Detect which cell encompasses the target text, then output its [x, y] center coordinate. 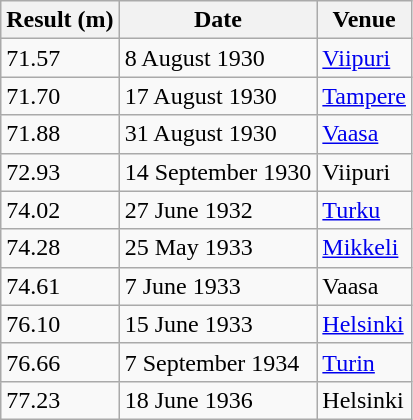
74.61 [60, 286]
15 June 1933 [218, 324]
76.10 [60, 324]
31 August 1930 [218, 134]
71.70 [60, 96]
71.88 [60, 134]
71.57 [60, 58]
14 September 1930 [218, 172]
Venue [364, 20]
77.23 [60, 400]
74.02 [60, 210]
Result (m) [60, 20]
17 August 1930 [218, 96]
Date [218, 20]
76.66 [60, 362]
7 September 1934 [218, 362]
18 June 1936 [218, 400]
Tampere [364, 96]
27 June 1932 [218, 210]
Turin [364, 362]
72.93 [60, 172]
Turku [364, 210]
Mikkeli [364, 248]
74.28 [60, 248]
8 August 1930 [218, 58]
25 May 1933 [218, 248]
7 June 1933 [218, 286]
